Return (x, y) of the center of cell containing provided text 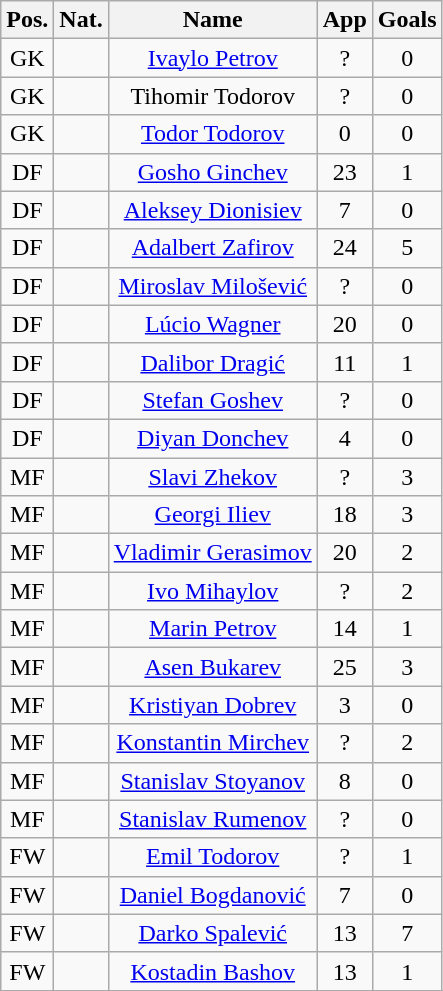
Nat. (81, 20)
Ivo Mihaylov (212, 591)
Tihomir Todorov (212, 96)
Diyan Donchev (212, 438)
Daniel Bogdanović (212, 895)
25 (344, 667)
24 (344, 248)
11 (344, 362)
Aleksey Dionisiev (212, 210)
Stanislav Rumenov (212, 819)
Goals (407, 20)
Vladimir Gerasimov (212, 553)
Emil Todorov (212, 857)
Konstantin Mirchev (212, 743)
Pos. (28, 20)
Slavi Zhekov (212, 477)
Todor Todorov (212, 134)
5 (407, 248)
Asen Bukarev (212, 667)
Stefan Goshev (212, 400)
Miroslav Milošević (212, 286)
Ivaylo Petrov (212, 58)
Lúcio Wagner (212, 324)
App (344, 20)
Adalbert Zafirov (212, 248)
Kristiyan Dobrev (212, 705)
Stanislav Stoyanov (212, 781)
Dalibor Dragić (212, 362)
14 (344, 629)
18 (344, 515)
Gosho Ginchev (212, 172)
Darko Spalević (212, 933)
Name (212, 20)
Georgi Iliev (212, 515)
Marin Petrov (212, 629)
23 (344, 172)
4 (344, 438)
Kostadin Bashov (212, 971)
8 (344, 781)
